Identify which cell holds the provided text, then report its (X, Y) central coordinate. 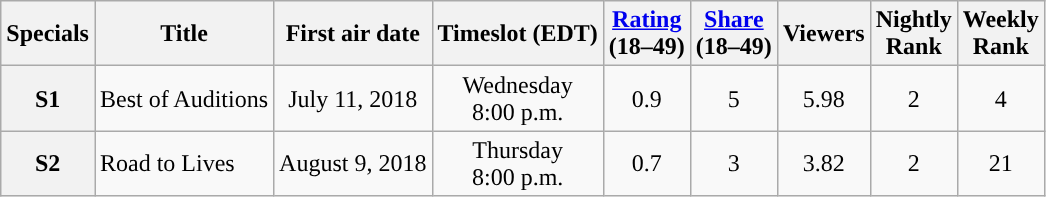
4 (1000, 98)
3.82 (824, 164)
August 9, 2018 (353, 164)
5 (734, 98)
Viewers (824, 34)
3 (734, 164)
Title (184, 34)
July 11, 2018 (353, 98)
Best of Auditions (184, 98)
5.98 (824, 98)
S2 (48, 164)
Thursday8:00 p.m. (518, 164)
First air date (353, 34)
NightlyRank (914, 34)
Rating(18–49) (646, 34)
WeeklyRank (1000, 34)
Timeslot (EDT) (518, 34)
Specials (48, 34)
0.7 (646, 164)
0.9 (646, 98)
Wednesday8:00 p.m. (518, 98)
S1 (48, 98)
Share(18–49) (734, 34)
21 (1000, 164)
Road to Lives (184, 164)
